Output the [X, Y] coordinate of the center of the cell containing the given text.  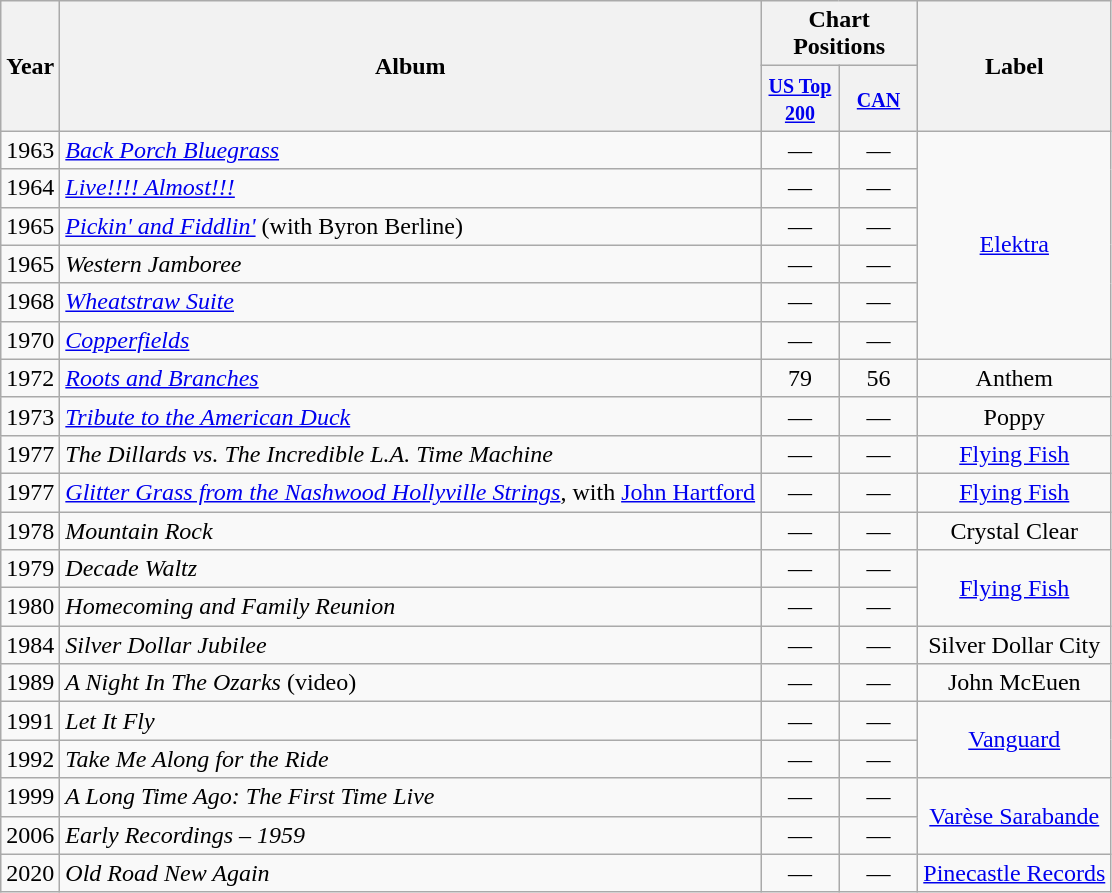
79 [800, 378]
1964 [30, 188]
Decade Waltz [410, 569]
1989 [30, 683]
Vanguard [1014, 740]
Year [30, 66]
Roots and Branches [410, 378]
Early Recordings – 1959 [410, 835]
Copperfields [410, 340]
1991 [30, 721]
2006 [30, 835]
1968 [30, 302]
1979 [30, 569]
Label [1014, 66]
1963 [30, 150]
Pickin' and Fiddlin' (with Byron Berline) [410, 226]
Varèse Sarabande [1014, 816]
Homecoming and Family Reunion [410, 607]
Glitter Grass from the Nashwood Hollyville Strings, with John Hartford [410, 492]
1992 [30, 759]
1972 [30, 378]
Silver Dollar Jubilee [410, 645]
Let It Fly [410, 721]
Wheatstraw Suite [410, 302]
Tribute to the American Duck [410, 416]
Album [410, 66]
The Dillards vs. The Incredible L.A. Time Machine [410, 454]
1999 [30, 797]
1980 [30, 607]
Western Jamboree [410, 264]
US Top 200 [800, 98]
2020 [30, 873]
1978 [30, 531]
1973 [30, 416]
Mountain Rock [410, 531]
A Night In The Ozarks (video) [410, 683]
Elektra [1014, 245]
CAN [878, 98]
Pinecastle Records [1014, 873]
Anthem [1014, 378]
Crystal Clear [1014, 531]
Poppy [1014, 416]
Silver Dollar City [1014, 645]
Back Porch Bluegrass [410, 150]
Old Road New Again [410, 873]
56 [878, 378]
1984 [30, 645]
1970 [30, 340]
John McEuen [1014, 683]
Take Me Along for the Ride [410, 759]
Chart Positions [840, 34]
Live!!!! Almost!!! [410, 188]
A Long Time Ago: The First Time Live [410, 797]
